Find where the given text appears and provide that cell's center as (X, Y) coordinate. 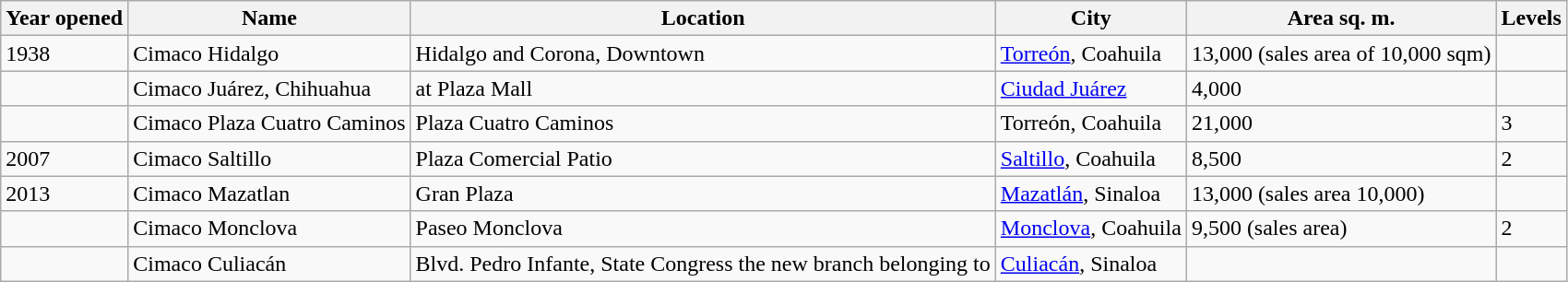
4,000 (1341, 88)
Saltillo, Coahuila (1090, 159)
2013 (65, 194)
Cimaco Mazatlan (269, 194)
Cimaco Monclova (269, 229)
Culiacán, Sinaloa (1090, 264)
Plaza Comercial Patio (703, 159)
at Plaza Mall (703, 88)
Blvd. Pedro Infante, State Congress the new branch belonging to (703, 264)
Gran Plaza (703, 194)
Cimaco Plaza Cuatro Caminos (269, 123)
Mazatlán, Sinaloa (1090, 194)
Hidalgo and Corona, Downtown (703, 53)
3 (1531, 123)
Year opened (65, 18)
13,000 (sales area 10,000) (1341, 194)
Monclova, Coahuila (1090, 229)
8,500 (1341, 159)
Cimaco Saltillo (269, 159)
City (1090, 18)
Name (269, 18)
Cimaco Hidalgo (269, 53)
9,500 (sales area) (1341, 229)
Location (703, 18)
Cimaco Culiacán (269, 264)
2007 (65, 159)
Plaza Cuatro Caminos (703, 123)
Area sq. m. (1341, 18)
21,000 (1341, 123)
Paseo Monclova (703, 229)
Levels (1531, 18)
1938 (65, 53)
Ciudad Juárez (1090, 88)
13,000 (sales area of 10,000 sqm) (1341, 53)
Cimaco Juárez, Chihuahua (269, 88)
